Search for the cell housing the specified text and yield its [X, Y] center coordinate. 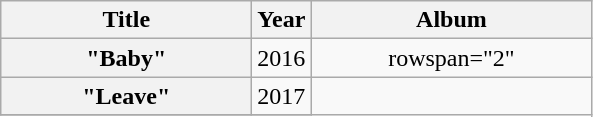
rowspan="2" [452, 58]
"Leave" [126, 96]
Title [126, 20]
Year [282, 20]
"Baby" [126, 58]
Album [452, 20]
2017 [282, 96]
2016 [282, 58]
